Scan for the cell matching the given text and deliver its (X, Y) coordinate at center. 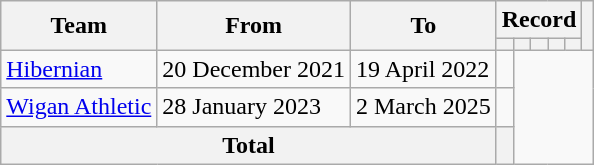
2 March 2025 (423, 107)
28 January 2023 (254, 107)
Total (248, 145)
To (423, 26)
19 April 2022 (423, 69)
Record (539, 20)
20 December 2021 (254, 69)
Team (79, 26)
Wigan Athletic (79, 107)
From (254, 26)
Hibernian (79, 69)
